Detect which cell encompasses the target text, then output its (x, y) center coordinate. 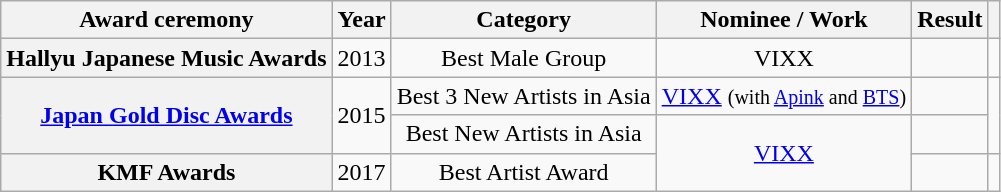
2015 (362, 115)
Best Artist Award (524, 172)
Japan Gold Disc Awards (166, 115)
KMF Awards (166, 172)
2013 (362, 58)
Nominee / Work (784, 20)
VIXX (with Apink and BTS) (784, 96)
Best Male Group (524, 58)
2017 (362, 172)
Best New Artists in Asia (524, 134)
Hallyu Japanese Music Awards (166, 58)
Result (950, 20)
Best 3 New Artists in Asia (524, 96)
Award ceremony (166, 20)
Category (524, 20)
Year (362, 20)
